Return the [X, Y] coordinate for the center point of the cell that contains the specified text.  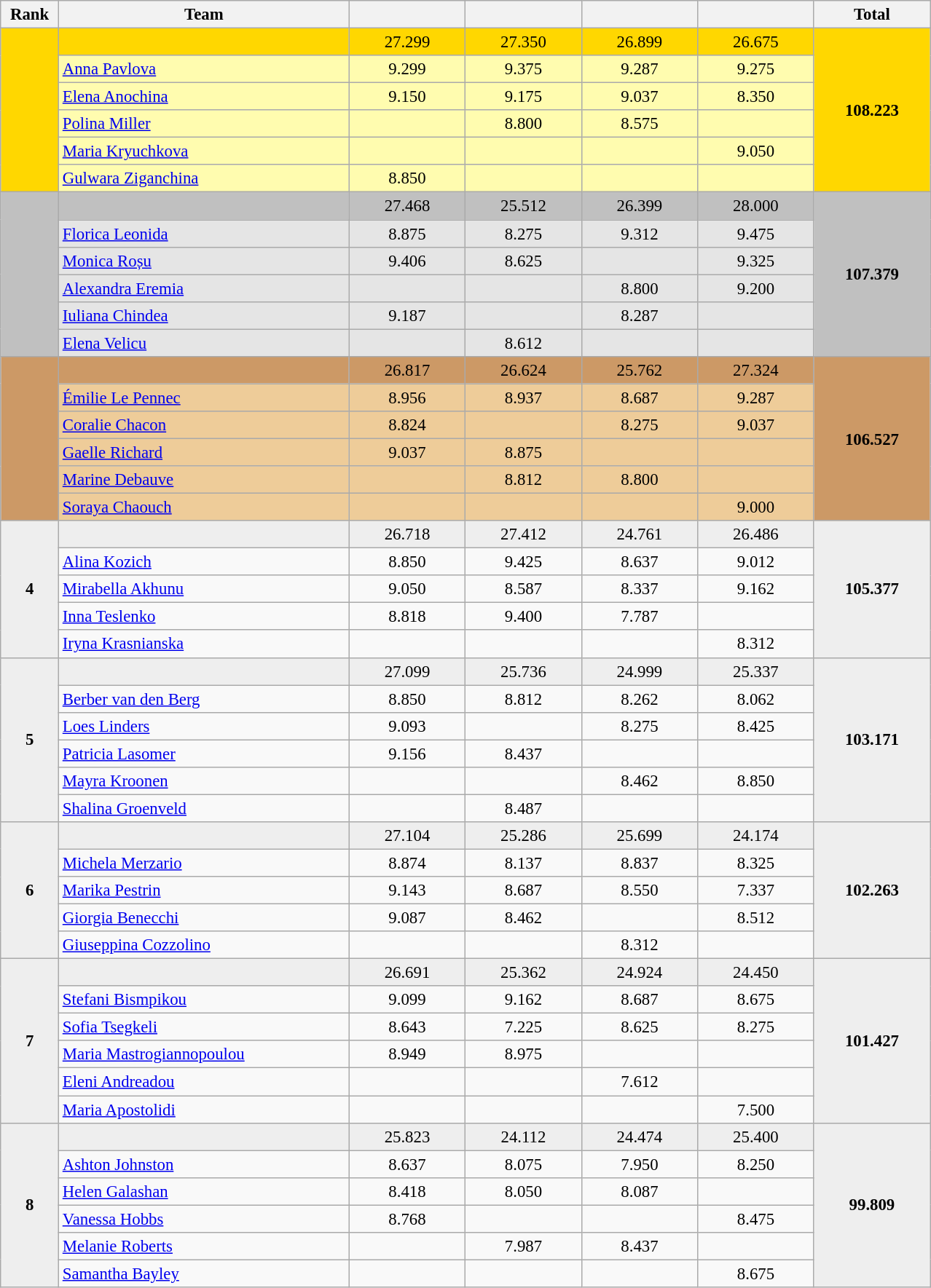
28.000 [756, 206]
103.171 [872, 740]
4 [30, 589]
8.956 [406, 398]
Stefani Bismpikou [204, 1000]
9.312 [640, 234]
Patricia Lasomer [204, 754]
8.837 [640, 863]
Shalina Groenveld [204, 808]
7.987 [523, 1246]
Gulwara Ziganchina [204, 178]
Melanie Roberts [204, 1246]
8.262 [640, 699]
24.924 [640, 973]
9.299 [406, 69]
Soraya Chaouch [204, 507]
102.263 [872, 890]
26.718 [406, 534]
9.187 [406, 315]
25.400 [756, 1137]
9.000 [756, 507]
9.150 [406, 97]
9.375 [523, 69]
Michela Merzario [204, 863]
8.250 [756, 1164]
8.824 [406, 425]
8.612 [523, 343]
8.050 [523, 1191]
8.350 [756, 97]
9.143 [406, 890]
Inna Teslenko [204, 617]
Maria Apostolidi [204, 1110]
25.762 [640, 371]
Anna Pavlova [204, 69]
9.275 [756, 69]
27.350 [523, 42]
24.174 [756, 836]
8.937 [523, 398]
Marika Pestrin [204, 890]
9.156 [406, 754]
26.399 [640, 206]
8.418 [406, 1191]
27.324 [756, 371]
Maria Kryuchkova [204, 151]
8.975 [523, 1055]
27.412 [523, 534]
25.699 [640, 836]
27.468 [406, 206]
9.200 [756, 288]
Samantha Bayley [204, 1273]
7.950 [640, 1164]
Giuseppina Cozzolino [204, 945]
Florica Leonida [204, 234]
8.075 [523, 1164]
7.612 [640, 1082]
7 [30, 1041]
7.500 [756, 1110]
8.643 [406, 1027]
26.624 [523, 371]
Polina Miller [204, 124]
8.949 [406, 1055]
Elena Anochina [204, 97]
6 [30, 890]
25.823 [406, 1137]
Iuliana Chindea [204, 315]
8 [30, 1205]
Monica Roșu [204, 261]
9.325 [756, 261]
9.406 [406, 261]
8.768 [406, 1219]
5 [30, 740]
25.286 [523, 836]
99.809 [872, 1205]
7.787 [640, 617]
Sofia Tsegkeli [204, 1027]
27.099 [406, 671]
Mayra Kroonen [204, 781]
9.400 [523, 617]
26.899 [640, 42]
8.137 [523, 863]
8.325 [756, 863]
25.362 [523, 973]
27.299 [406, 42]
8.587 [523, 589]
26.675 [756, 42]
105.377 [872, 589]
Elena Velicu [204, 343]
24.112 [523, 1137]
Marine Debauve [204, 480]
25.512 [523, 206]
27.104 [406, 836]
9.425 [523, 562]
Total [872, 15]
Alina Kozich [204, 562]
26.691 [406, 973]
8.337 [640, 589]
9.012 [756, 562]
8.425 [756, 726]
101.427 [872, 1041]
Gaelle Richard [204, 452]
9.093 [406, 726]
108.223 [872, 111]
8.874 [406, 863]
Rank [30, 15]
8.062 [756, 699]
Ashton Johnston [204, 1164]
24.474 [640, 1137]
Eleni Andreadou [204, 1082]
24.450 [756, 973]
25.337 [756, 671]
Helen Galashan [204, 1191]
9.475 [756, 234]
8.575 [640, 124]
8.475 [756, 1219]
Mirabella Akhunu [204, 589]
8.087 [640, 1191]
8.512 [756, 918]
26.817 [406, 371]
Vanessa Hobbs [204, 1219]
Émilie Le Pennec [204, 398]
8.550 [640, 890]
Coralie Chacon [204, 425]
Berber van den Berg [204, 699]
Maria Mastrogiannopoulou [204, 1055]
Team [204, 15]
8.287 [640, 315]
8.487 [523, 808]
7.337 [756, 890]
8.818 [406, 617]
24.761 [640, 534]
7.225 [523, 1027]
Iryna Krasnianska [204, 644]
24.999 [640, 671]
106.527 [872, 439]
9.175 [523, 97]
Giorgia Benecchi [204, 918]
26.486 [756, 534]
25.736 [523, 671]
9.087 [406, 918]
Loes Linders [204, 726]
9.099 [406, 1000]
107.379 [872, 274]
Alexandra Eremia [204, 288]
